Output the [x, y] coordinate of the center of the cell containing the given text.  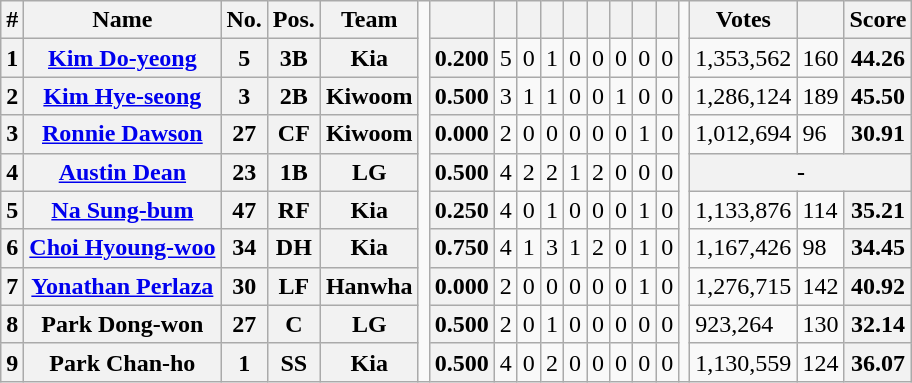
160 [820, 58]
0.750 [462, 248]
98 [820, 248]
# [12, 20]
23 [244, 172]
1,133,876 [744, 210]
2B [294, 96]
35.21 [878, 210]
DH [294, 248]
Austin Dean [122, 172]
Ronnie Dawson [122, 134]
0.250 [462, 210]
124 [820, 362]
SS [294, 362]
114 [820, 210]
No. [244, 20]
189 [820, 96]
30 [244, 286]
0.200 [462, 58]
Team [369, 20]
- [801, 172]
96 [820, 134]
Pos. [294, 20]
Votes [744, 20]
Score [878, 20]
Hanwha [369, 286]
1,130,559 [744, 362]
Park Chan-ho [122, 362]
6 [12, 248]
RF [294, 210]
8 [12, 324]
Kim Hye-seong [122, 96]
CF [294, 134]
1,286,124 [744, 96]
36.07 [878, 362]
1,167,426 [744, 248]
Kim Do-yeong [122, 58]
45.50 [878, 96]
3B [294, 58]
923,264 [744, 324]
34.45 [878, 248]
Choi Hyoung-woo [122, 248]
130 [820, 324]
9 [12, 362]
44.26 [878, 58]
40.92 [878, 286]
Yonathan Perlaza [122, 286]
Park Dong-won [122, 324]
LF [294, 286]
34 [244, 248]
47 [244, 210]
Na Sung-bum [122, 210]
C [294, 324]
142 [820, 286]
1,012,694 [744, 134]
Name [122, 20]
32.14 [878, 324]
7 [12, 286]
1,276,715 [744, 286]
1,353,562 [744, 58]
1B [294, 172]
30.91 [878, 134]
